Pinpoint the cell where the given text exists, returning its [X, Y] midpoint coordinate. 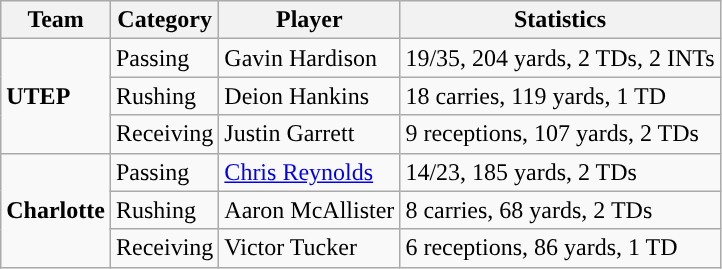
Justin Garrett [310, 134]
6 receptions, 86 yards, 1 TD [560, 248]
Deion Hankins [310, 96]
9 receptions, 107 yards, 2 TDs [560, 134]
14/23, 185 yards, 2 TDs [560, 172]
Chris Reynolds [310, 172]
Gavin Hardison [310, 58]
Player [310, 20]
19/35, 204 yards, 2 TDs, 2 INTs [560, 58]
8 carries, 68 yards, 2 TDs [560, 210]
UTEP [56, 96]
Statistics [560, 20]
18 carries, 119 yards, 1 TD [560, 96]
Victor Tucker [310, 248]
Team [56, 20]
Charlotte [56, 210]
Category [164, 20]
Aaron McAllister [310, 210]
